From the cell containing the given text, extract its center point as (X, Y) coordinate. 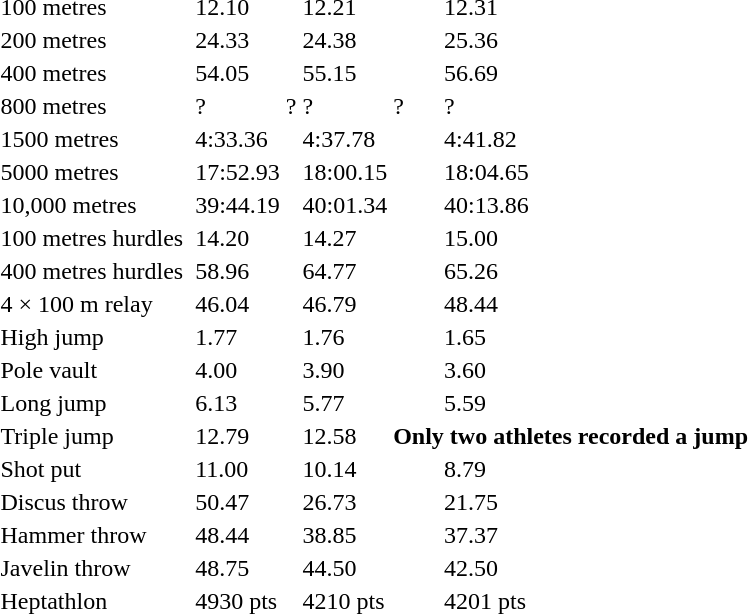
18:00.15 (345, 172)
10.14 (345, 469)
4.00 (238, 370)
54.05 (238, 73)
3.90 (345, 370)
24.38 (345, 40)
38.85 (345, 535)
58.96 (238, 271)
12.79 (238, 436)
55.15 (345, 73)
39:44.19 (238, 205)
6.13 (238, 403)
26.73 (345, 502)
17:52.93 (238, 172)
4:33.36 (238, 139)
4:37.78 (345, 139)
11.00 (238, 469)
48.75 (238, 568)
46.79 (345, 304)
14.27 (345, 238)
1.77 (238, 337)
5.77 (345, 403)
24.33 (238, 40)
50.47 (238, 502)
12.58 (345, 436)
64.77 (345, 271)
46.04 (238, 304)
48.44 (238, 535)
14.20 (238, 238)
40:01.34 (345, 205)
1.76 (345, 337)
44.50 (345, 568)
